Pinpoint the cell where the given text exists, returning its (x, y) midpoint coordinate. 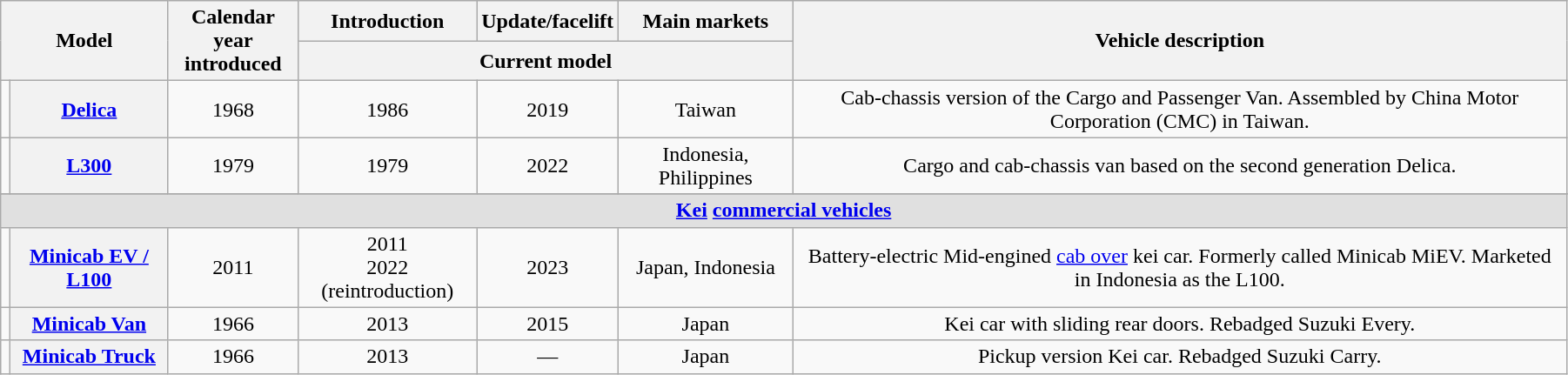
Taiwan (706, 110)
Delica (89, 110)
2015 (548, 324)
Current model (546, 61)
2023 (548, 267)
1968 (233, 110)
Model (84, 41)
Cab-chassis version of the Cargo and Passenger Van. Assembled by China Motor Corporation (CMC) in Taiwan. (1180, 110)
Indonesia, Philippines (706, 165)
Japan, Indonesia (706, 267)
Minicab EV / L100 (89, 267)
2011 (233, 267)
Battery-electric Mid-engined cab over kei car. Formerly called Minicab MiEV. Marketed in Indonesia as the L100. (1180, 267)
Introduction (388, 21)
— (548, 357)
Minicab Truck (89, 357)
Calendar yearintroduced (233, 41)
Pickup version Kei car. Rebadged Suzuki Carry. (1180, 357)
L300 (89, 165)
Cargo and cab-chassis van based on the second generation Delica. (1180, 165)
20112022 (reintroduction) (388, 267)
Update/facelift (548, 21)
Main markets (706, 21)
2019 (548, 110)
1986 (388, 110)
Vehicle description (1180, 41)
2022 (548, 165)
Minicab Van (89, 324)
Kei car with sliding rear doors. Rebadged Suzuki Every. (1180, 324)
Kei commercial vehicles (784, 211)
